Extract the [x, y] coordinate from the center of the cell holding the provided text.  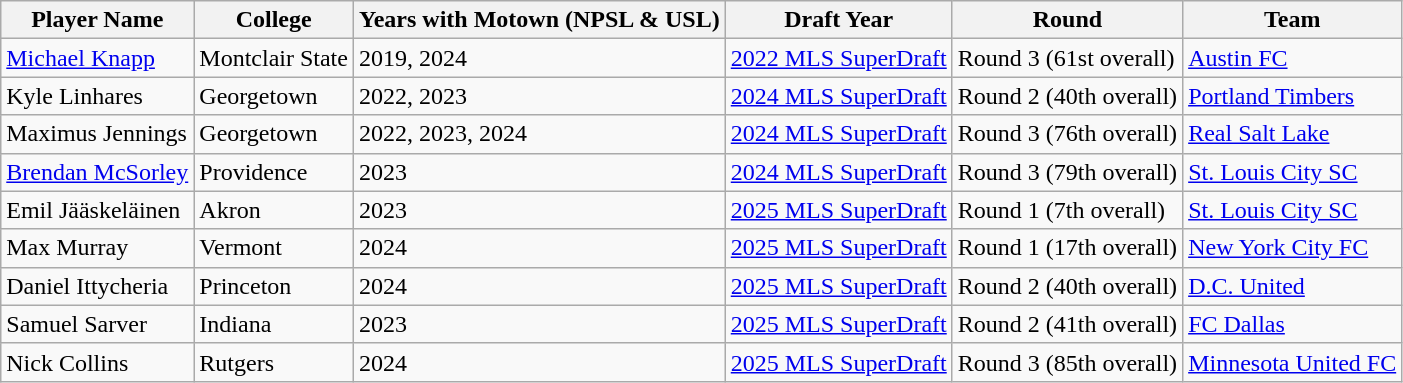
Michael Knapp [98, 58]
Princeton [274, 286]
Brendan McSorley [98, 172]
Providence [274, 172]
Akron [274, 210]
D.C. United [1292, 286]
New York City FC [1292, 248]
Round 2 (41th overall) [1067, 324]
2022 MLS SuperDraft [838, 58]
Nick Collins [98, 362]
Austin FC [1292, 58]
2022, 2023, 2024 [539, 134]
Minnesota United FC [1292, 362]
Round [1067, 20]
Max Murray [98, 248]
Samuel Sarver [98, 324]
College [274, 20]
Emil Jääskeläinen [98, 210]
Player Name [98, 20]
Vermont [274, 248]
Round 3 (85th overall) [1067, 362]
2019, 2024 [539, 58]
Daniel Ittycheria [98, 286]
Indiana [274, 324]
Team [1292, 20]
Montclair State [274, 58]
Rutgers [274, 362]
Round 3 (79th overall) [1067, 172]
Portland Timbers [1292, 96]
Kyle Linhares [98, 96]
Draft Year [838, 20]
Round 3 (61st overall) [1067, 58]
Maximus Jennings [98, 134]
Real Salt Lake [1292, 134]
Years with Motown (NPSL & USL) [539, 20]
Round 1 (17th overall) [1067, 248]
Round 3 (76th overall) [1067, 134]
FC Dallas [1292, 324]
Round 1 (7th overall) [1067, 210]
2022, 2023 [539, 96]
